Return the [x, y] coordinate for the center point of the cell that contains the specified text.  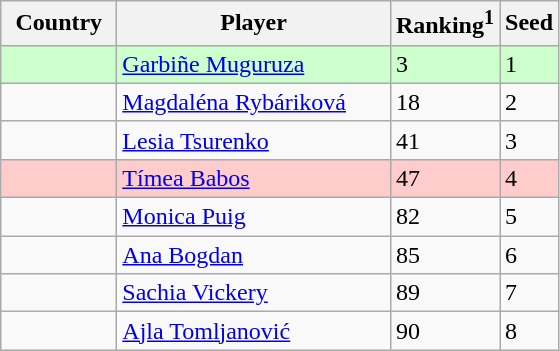
18 [444, 102]
47 [444, 178]
89 [444, 293]
Garbiñe Muguruza [254, 64]
Ajla Tomljanović [254, 331]
82 [444, 217]
6 [530, 255]
Country [59, 24]
Sachia Vickery [254, 293]
Lesia Tsurenko [254, 140]
85 [444, 255]
7 [530, 293]
Ana Bogdan [254, 255]
Tímea Babos [254, 178]
1 [530, 64]
8 [530, 331]
4 [530, 178]
Monica Puig [254, 217]
2 [530, 102]
Seed [530, 24]
90 [444, 331]
5 [530, 217]
Magdaléna Rybáriková [254, 102]
Player [254, 24]
Ranking1 [444, 24]
41 [444, 140]
